Return the [x, y] coordinate for the center point of the cell that contains the specified text.  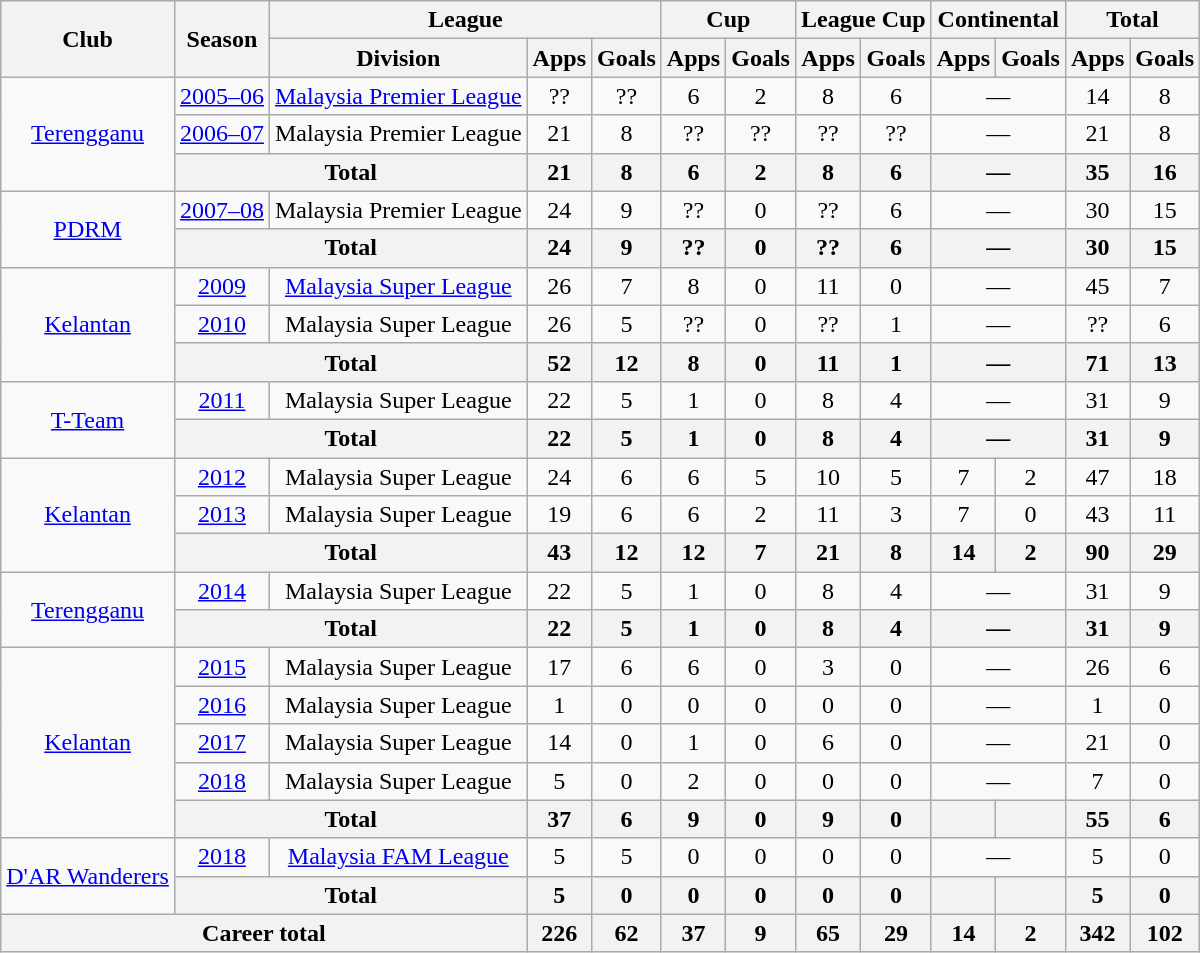
16 [1165, 172]
Continental [998, 20]
35 [1097, 172]
PDRM [88, 229]
47 [1097, 477]
Club [88, 39]
Malaysia FAM League [398, 857]
2014 [222, 591]
71 [1097, 362]
2007–08 [222, 210]
2015 [222, 667]
65 [828, 933]
2009 [222, 286]
62 [627, 933]
90 [1097, 553]
10 [828, 477]
52 [559, 362]
Cup [728, 20]
Season [222, 39]
2017 [222, 743]
2013 [222, 515]
2006–07 [222, 134]
342 [1097, 933]
T-Team [88, 419]
226 [559, 933]
17 [559, 667]
55 [1097, 819]
Division [398, 58]
2011 [222, 400]
2012 [222, 477]
45 [1097, 286]
D'AR Wanderers [88, 876]
19 [559, 515]
102 [1165, 933]
18 [1165, 477]
Career total [264, 933]
League Cup [863, 20]
2016 [222, 705]
2005–06 [222, 96]
League [465, 20]
2010 [222, 324]
13 [1165, 362]
